Return the (X, Y) coordinate for the center point of the cell that contains the specified text.  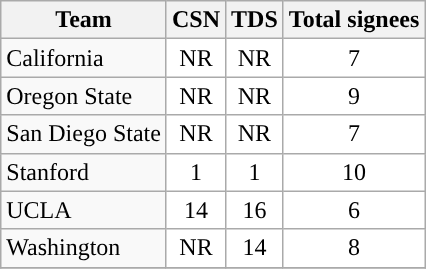
TDS (255, 20)
California (84, 58)
6 (354, 210)
UCLA (84, 210)
9 (354, 96)
Total signees (354, 20)
Stanford (84, 172)
Oregon State (84, 96)
San Diego State (84, 134)
8 (354, 248)
Washington (84, 248)
Team (84, 20)
CSN (196, 20)
16 (255, 210)
10 (354, 172)
